Extract the (x, y) coordinate from the center of the cell holding the provided text.  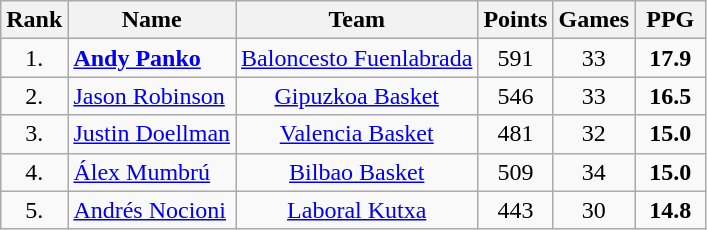
Andy Panko (152, 58)
3. (34, 134)
30 (594, 210)
PPG (670, 20)
34 (594, 172)
Points (516, 20)
16.5 (670, 96)
2. (34, 96)
546 (516, 96)
Jason Robinson (152, 96)
4. (34, 172)
Andrés Nocioni (152, 210)
Games (594, 20)
5. (34, 210)
443 (516, 210)
Team (357, 20)
481 (516, 134)
Name (152, 20)
Justin Doellman (152, 134)
591 (516, 58)
Baloncesto Fuenlabrada (357, 58)
Laboral Kutxa (357, 210)
17.9 (670, 58)
Gipuzkoa Basket (357, 96)
14.8 (670, 210)
Álex Mumbrú (152, 172)
Bilbao Basket (357, 172)
Valencia Basket (357, 134)
1. (34, 58)
Rank (34, 20)
509 (516, 172)
32 (594, 134)
